Return the (x, y) coordinate for the center point of the cell that contains the specified text.  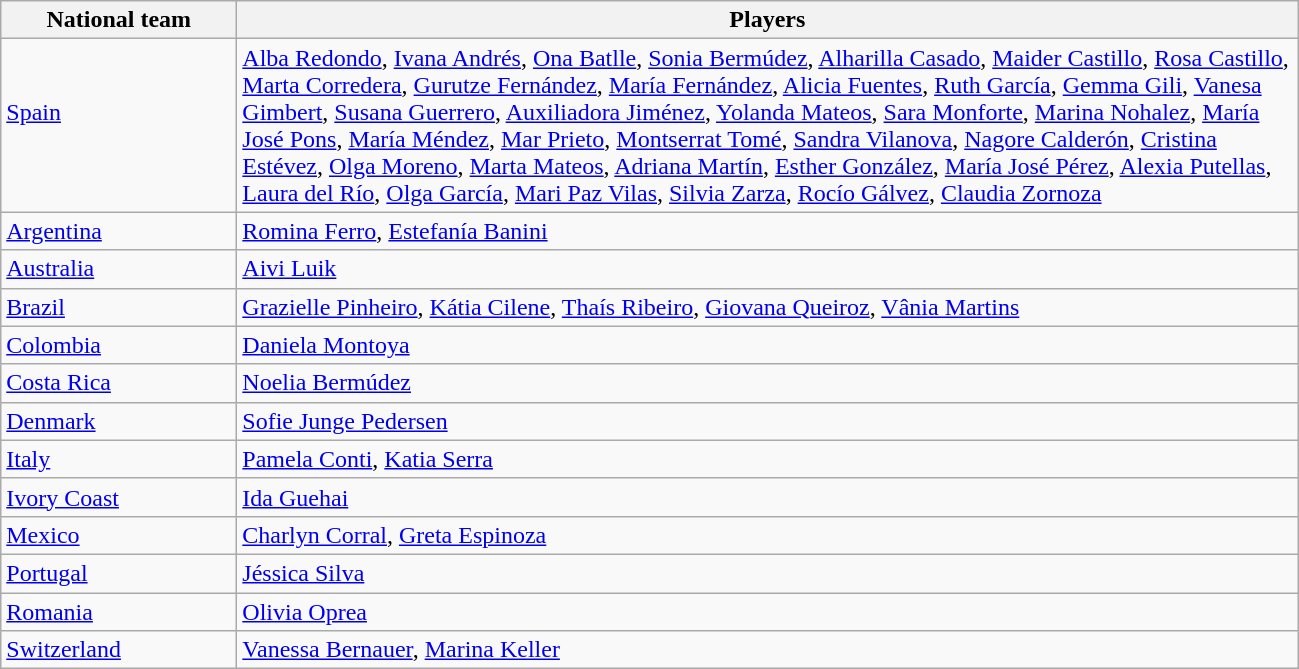
Players (768, 20)
Charlyn Corral, Greta Espinoza (768, 535)
Mexico (119, 535)
Grazielle Pinheiro, Kátia Cilene, Thaís Ribeiro, Giovana Queiroz, Vânia Martins (768, 307)
Romina Ferro, Estefanía Banini (768, 231)
Daniela Montoya (768, 345)
Pamela Conti, Katia Serra (768, 459)
Italy (119, 459)
Colombia (119, 345)
Ida Guehai (768, 497)
Denmark (119, 421)
Argentina (119, 231)
Portugal (119, 573)
Olivia Oprea (768, 611)
Switzerland (119, 650)
Aivi Luik (768, 269)
Costa Rica (119, 383)
Brazil (119, 307)
National team (119, 20)
Ivory Coast (119, 497)
Sofie Junge Pedersen (768, 421)
Romania (119, 611)
Spain (119, 126)
Vanessa Bernauer, Marina Keller (768, 650)
Jéssica Silva (768, 573)
Australia (119, 269)
Noelia Bermúdez (768, 383)
